Locate the cell with the specified text and output its [x, y] center coordinate. 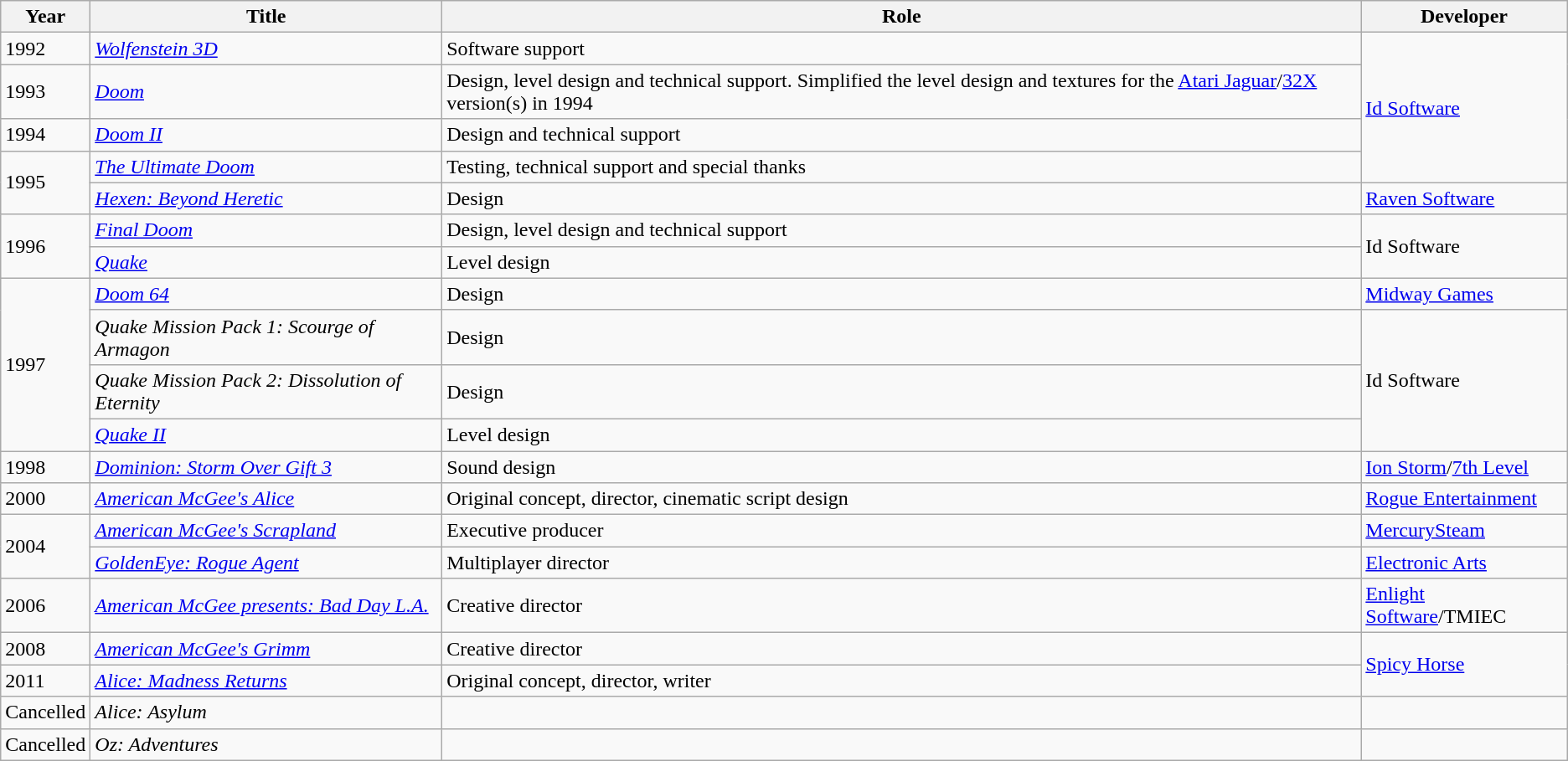
Original concept, director, writer [901, 681]
American McGee's Alice [266, 499]
Doom [266, 92]
Spicy Horse [1464, 665]
Rogue Entertainment [1464, 499]
Dominion: Storm Over Gift 3 [266, 466]
2004 [45, 547]
1995 [45, 183]
Doom 64 [266, 294]
2000 [45, 499]
Quake II [266, 434]
1998 [45, 466]
Doom II [266, 135]
Wolfenstein 3D [266, 49]
Software support [901, 49]
Enlight Software/TMIEC [1464, 606]
Ion Storm/7th Level [1464, 466]
1997 [45, 364]
1993 [45, 92]
MercurySteam [1464, 531]
Developer [1464, 17]
Original concept, director, cinematic script design [901, 499]
Quake [266, 262]
Sound design [901, 466]
1992 [45, 49]
Quake Mission Pack 1: Scourge of Armagon [266, 337]
Alice: Asylum [266, 712]
American McGee presents: Bad Day L.A. [266, 606]
Testing, technical support and special thanks [901, 167]
Executive producer [901, 531]
The Ultimate Doom [266, 167]
Electronic Arts [1464, 563]
American McGee's Grimm [266, 649]
Design, level design and technical support [901, 230]
Quake Mission Pack 2: Dissolution of Eternity [266, 392]
Final Doom [266, 230]
Raven Software [1464, 198]
Midway Games [1464, 294]
Multiplayer director [901, 563]
1994 [45, 135]
Year [45, 17]
2008 [45, 649]
American McGee's Scrapland [266, 531]
Alice: Madness Returns [266, 681]
2006 [45, 606]
Design and technical support [901, 135]
Oz: Adventures [266, 744]
Hexen: Beyond Heretic [266, 198]
Design, level design and technical support. Simplified the level design and textures for the Atari Jaguar/32X version(s) in 1994 [901, 92]
GoldenEye: Rogue Agent [266, 563]
Role [901, 17]
Title [266, 17]
1996 [45, 246]
2011 [45, 681]
